Output the (x, y) coordinate of the center of the cell containing the given text.  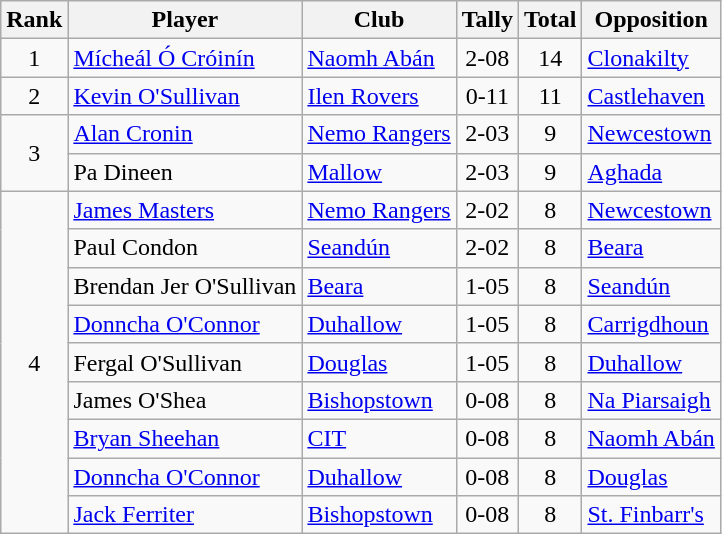
James O'Shea (185, 400)
Alan Cronin (185, 134)
Bryan Sheehan (185, 438)
2 (34, 96)
Jack Ferriter (185, 515)
2-08 (487, 58)
Total (550, 20)
Rank (34, 20)
Mícheál Ó Cróinín (185, 58)
Club (379, 20)
Tally (487, 20)
St. Finbarr's (651, 515)
Aghada (651, 172)
Kevin O'Sullivan (185, 96)
Opposition (651, 20)
Carrigdhoun (651, 324)
1 (34, 58)
Mallow (379, 172)
James Masters (185, 210)
CIT (379, 438)
0-11 (487, 96)
11 (550, 96)
Player (185, 20)
Ilen Rovers (379, 96)
Na Piarsaigh (651, 400)
Paul Condon (185, 248)
Brendan Jer O'Sullivan (185, 286)
14 (550, 58)
Fergal O'Sullivan (185, 362)
Pa Dineen (185, 172)
Castlehaven (651, 96)
3 (34, 153)
Clonakilty (651, 58)
4 (34, 362)
